Identify which cell holds the provided text, then report its [X, Y] central coordinate. 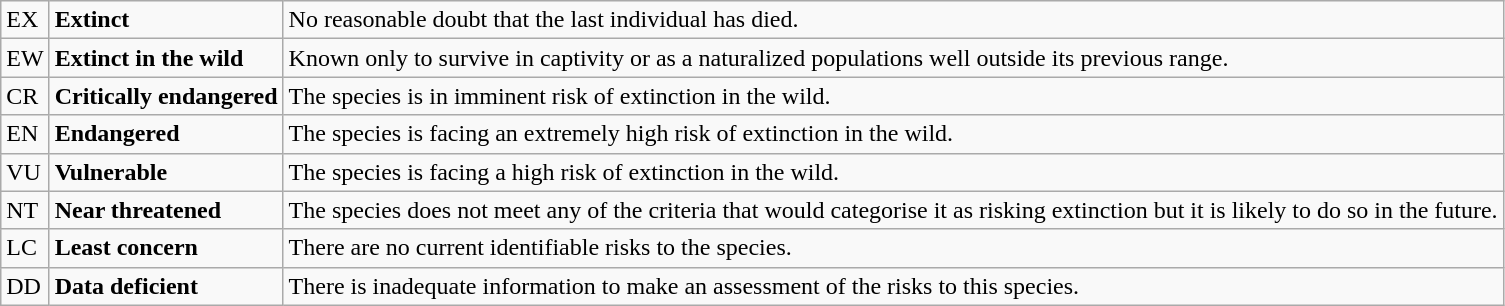
Extinct [166, 20]
Least concern [166, 248]
The species does not meet any of the criteria that would categorise it as risking extinction but it is likely to do so in the future. [893, 210]
DD [25, 286]
CR [25, 96]
Data deficient [166, 286]
LC [25, 248]
NT [25, 210]
There are no current identifiable risks to the species. [893, 248]
The species is facing a high risk of extinction in the wild. [893, 172]
EX [25, 20]
Known only to survive in captivity or as a naturalized populations well outside its previous range. [893, 58]
The species is facing an extremely high risk of extinction in the wild. [893, 134]
Critically endangered [166, 96]
Extinct in the wild [166, 58]
There is inadequate information to make an assessment of the risks to this species. [893, 286]
Vulnerable [166, 172]
Near threatened [166, 210]
The species is in imminent risk of extinction in the wild. [893, 96]
EW [25, 58]
Endangered [166, 134]
EN [25, 134]
No reasonable doubt that the last individual has died. [893, 20]
VU [25, 172]
